Pinpoint the cell where the given text exists, returning its [X, Y] midpoint coordinate. 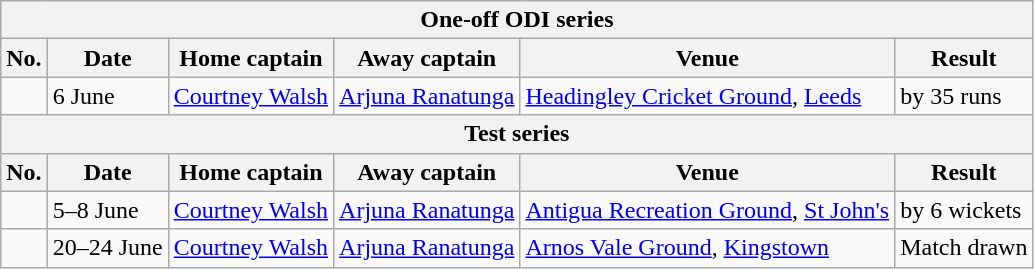
20–24 June [108, 248]
Antigua Recreation Ground, St John's [708, 210]
Match drawn [964, 248]
Arnos Vale Ground, Kingstown [708, 248]
One-off ODI series [517, 20]
5–8 June [108, 210]
Headingley Cricket Ground, Leeds [708, 96]
6 June [108, 96]
by 6 wickets [964, 210]
Test series [517, 134]
by 35 runs [964, 96]
